Output the [X, Y] coordinate of the center of the cell containing the given text.  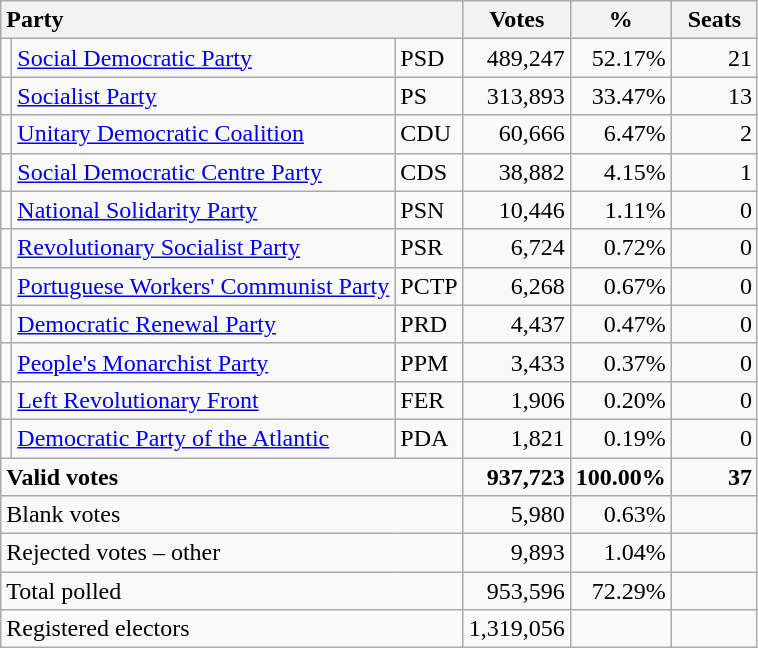
489,247 [516, 58]
National Solidarity Party [204, 210]
PRD [429, 324]
1 [714, 172]
PSN [429, 210]
6,724 [516, 248]
1.04% [620, 553]
1,821 [516, 438]
52.17% [620, 58]
Social Democratic Party [204, 58]
6,268 [516, 286]
Left Revolutionary Front [204, 400]
PSR [429, 248]
Democratic Party of the Atlantic [204, 438]
FER [429, 400]
313,893 [516, 96]
21 [714, 58]
37 [714, 477]
5,980 [516, 515]
Party [232, 20]
PDA [429, 438]
Seats [714, 20]
1,906 [516, 400]
3,433 [516, 362]
0.63% [620, 515]
Unitary Democratic Coalition [204, 134]
4,437 [516, 324]
0.72% [620, 248]
Socialist Party [204, 96]
1.11% [620, 210]
PCTP [429, 286]
PS [429, 96]
33.47% [620, 96]
10,446 [516, 210]
PSD [429, 58]
953,596 [516, 591]
Blank votes [232, 515]
6.47% [620, 134]
CDS [429, 172]
4.15% [620, 172]
Social Democratic Centre Party [204, 172]
People's Monarchist Party [204, 362]
% [620, 20]
Revolutionary Socialist Party [204, 248]
72.29% [620, 591]
0.19% [620, 438]
CDU [429, 134]
Rejected votes – other [232, 553]
60,666 [516, 134]
38,882 [516, 172]
Portuguese Workers' Communist Party [204, 286]
0.20% [620, 400]
Democratic Renewal Party [204, 324]
0.47% [620, 324]
2 [714, 134]
Registered electors [232, 629]
Votes [516, 20]
100.00% [620, 477]
Total polled [232, 591]
13 [714, 96]
9,893 [516, 553]
0.37% [620, 362]
1,319,056 [516, 629]
Valid votes [232, 477]
PPM [429, 362]
0.67% [620, 286]
937,723 [516, 477]
